Search for the cell housing the specified text and yield its [x, y] center coordinate. 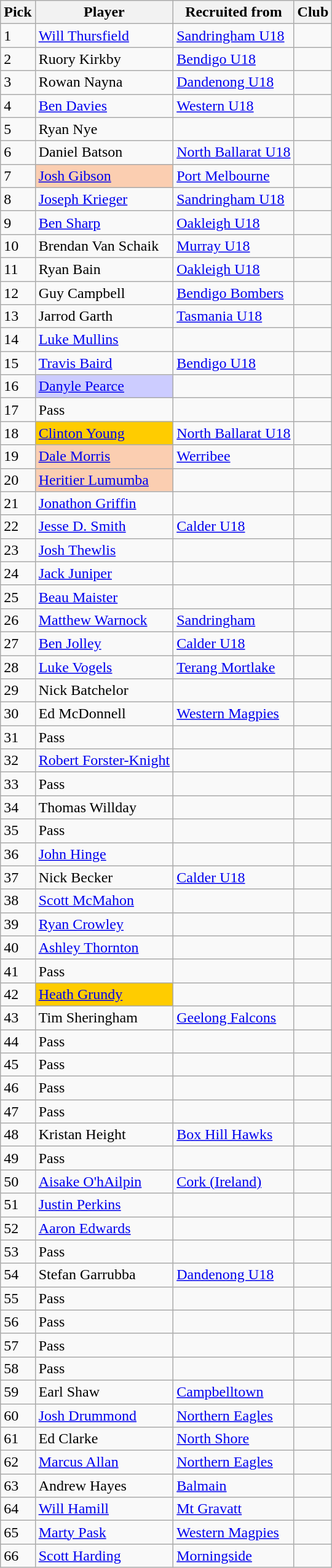
17 [18, 410]
Balmain [234, 1486]
Luke Vogels [105, 667]
34 [18, 807]
Rowan Nayna [105, 82]
Josh Thewlis [105, 550]
Pick [18, 12]
Werribee [234, 457]
Jesse D. Smith [105, 527]
Campbelltown [234, 1392]
40 [18, 947]
45 [18, 1065]
Jonathon Griffin [105, 503]
Earl Shaw [105, 1392]
Ruory Kirkby [105, 59]
47 [18, 1111]
6 [18, 152]
25 [18, 597]
Terang Mortlake [234, 667]
26 [18, 620]
53 [18, 1252]
Ryan Nye [105, 129]
11 [18, 269]
4 [18, 106]
Matthew Warnock [105, 620]
Sandringham [234, 620]
Geelong Falcons [234, 1017]
Dale Morris [105, 457]
Tim Sheringham [105, 1017]
55 [18, 1298]
54 [18, 1275]
Bendigo Bombers [234, 293]
Ben Jolley [105, 643]
Brendan Van Schaik [105, 246]
Aaron Edwards [105, 1228]
Robert Forster-Knight [105, 761]
9 [18, 222]
51 [18, 1205]
Josh Gibson [105, 176]
28 [18, 667]
Heath Grundy [105, 994]
Beau Maister [105, 597]
3 [18, 82]
61 [18, 1439]
1 [18, 36]
Cork (Ireland) [234, 1182]
27 [18, 643]
12 [18, 293]
30 [18, 714]
31 [18, 737]
48 [18, 1135]
Clinton Young [105, 433]
41 [18, 971]
10 [18, 246]
58 [18, 1368]
Nick Becker [105, 877]
Ed McDonnell [105, 714]
7 [18, 176]
Nick Batchelor [105, 691]
59 [18, 1392]
Port Melbourne [234, 176]
22 [18, 527]
64 [18, 1509]
Ryan Crowley [105, 924]
32 [18, 761]
Stefan Garrubba [105, 1275]
49 [18, 1158]
Tasmania U18 [234, 316]
2 [18, 59]
36 [18, 854]
Luke Mullins [105, 340]
60 [18, 1415]
8 [18, 199]
24 [18, 573]
Danyle Pearce [105, 386]
Justin Perkins [105, 1205]
John Hinge [105, 854]
North Shore [234, 1439]
Daniel Batson [105, 152]
Ben Davies [105, 106]
44 [18, 1041]
Will Hamill [105, 1509]
Ryan Bain [105, 269]
Ben Sharp [105, 222]
23 [18, 550]
50 [18, 1182]
15 [18, 363]
Murray U18 [234, 246]
Thomas Willday [105, 807]
Josh Drummond [105, 1415]
37 [18, 877]
13 [18, 316]
Mt Gravatt [234, 1509]
43 [18, 1017]
39 [18, 924]
Jack Juniper [105, 573]
Will Thursfield [105, 36]
Ashley Thornton [105, 947]
66 [18, 1556]
20 [18, 480]
57 [18, 1345]
Travis Baird [105, 363]
Guy Campbell [105, 293]
Scott Harding [105, 1556]
Recruited from [234, 12]
Morningside [234, 1556]
56 [18, 1322]
5 [18, 129]
14 [18, 340]
38 [18, 901]
42 [18, 994]
52 [18, 1228]
Joseph Krieger [105, 199]
Aisake O'hAilpin [105, 1182]
35 [18, 831]
16 [18, 386]
46 [18, 1088]
Marty Pask [105, 1532]
Box Hill Hawks [234, 1135]
Andrew Hayes [105, 1486]
18 [18, 433]
63 [18, 1486]
Kristan Height [105, 1135]
Club [313, 12]
Western U18 [234, 106]
Scott McMahon [105, 901]
Marcus Allan [105, 1462]
62 [18, 1462]
21 [18, 503]
29 [18, 691]
33 [18, 784]
65 [18, 1532]
Player [105, 12]
19 [18, 457]
Jarrod Garth [105, 316]
Ed Clarke [105, 1439]
Heritier Lumumba [105, 480]
